Locate the cell with the specified text and output its [X, Y] center coordinate. 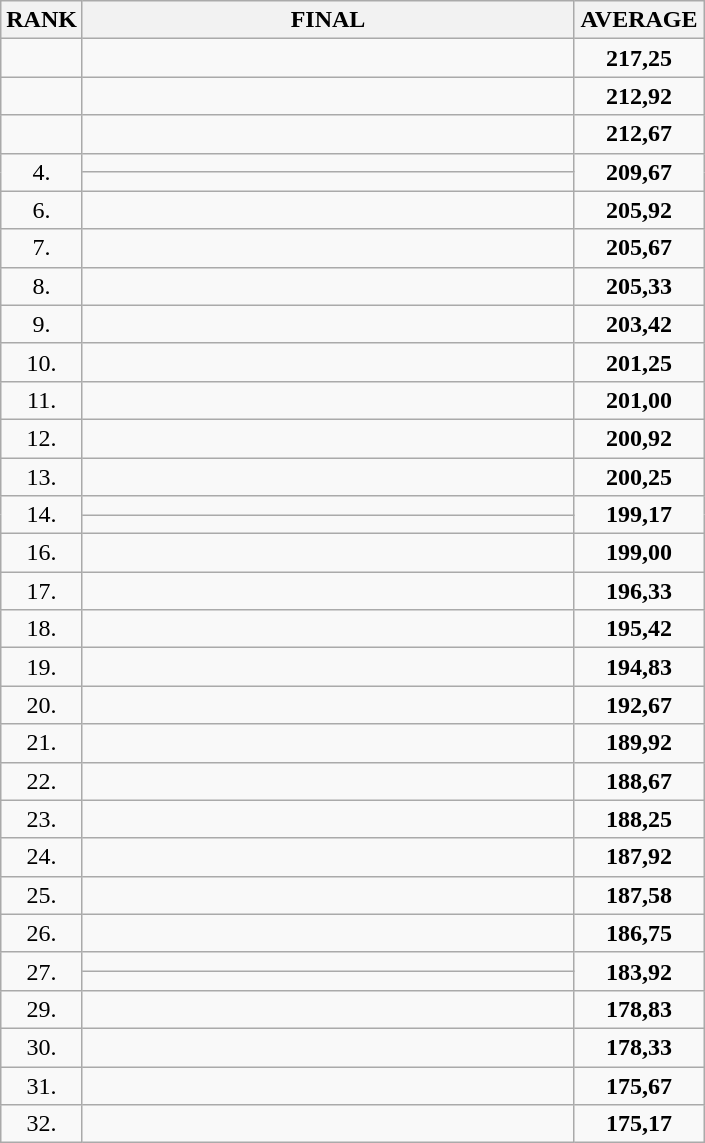
194,83 [640, 667]
192,67 [640, 705]
24. [42, 857]
9. [42, 324]
178,83 [640, 1009]
199,17 [640, 515]
205,33 [640, 286]
199,00 [640, 553]
16. [42, 553]
209,67 [640, 172]
175,67 [640, 1085]
7. [42, 248]
31. [42, 1085]
10. [42, 362]
188,25 [640, 819]
22. [42, 781]
187,58 [640, 895]
21. [42, 743]
212,67 [640, 134]
11. [42, 400]
6. [42, 210]
23. [42, 819]
12. [42, 438]
25. [42, 895]
26. [42, 933]
188,67 [640, 781]
14. [42, 515]
FINAL [328, 20]
8. [42, 286]
183,92 [640, 971]
201,25 [640, 362]
27. [42, 971]
203,42 [640, 324]
175,17 [640, 1124]
201,00 [640, 400]
200,92 [640, 438]
178,33 [640, 1047]
32. [42, 1124]
217,25 [640, 58]
13. [42, 477]
212,92 [640, 96]
AVERAGE [640, 20]
4. [42, 172]
186,75 [640, 933]
29. [42, 1009]
200,25 [640, 477]
195,42 [640, 629]
187,92 [640, 857]
18. [42, 629]
RANK [42, 20]
17. [42, 591]
19. [42, 667]
205,67 [640, 248]
30. [42, 1047]
20. [42, 705]
189,92 [640, 743]
196,33 [640, 591]
205,92 [640, 210]
